Provide the [X, Y] coordinate of the cell's center where the given text is located.  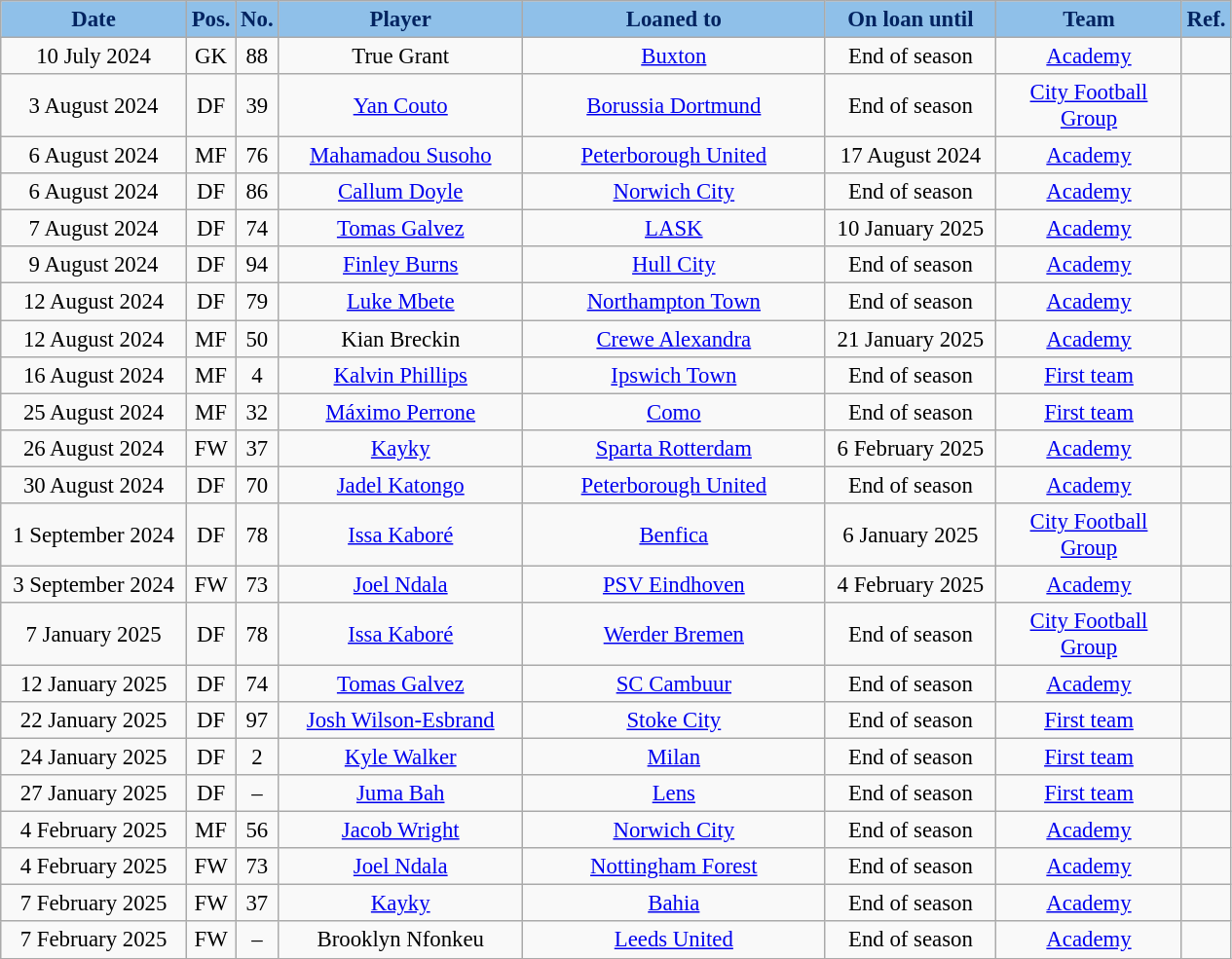
Loaned to [674, 19]
9 August 2024 [93, 266]
97 [257, 720]
GK [210, 56]
Leeds United [674, 941]
27 January 2025 [93, 793]
Como [674, 412]
32 [257, 412]
Kian Breckin [401, 339]
Crewe Alexandra [674, 339]
7 January 2025 [93, 635]
50 [257, 339]
No. [257, 19]
12 January 2025 [93, 683]
Sparta Rotterdam [674, 448]
Finley Burns [401, 266]
70 [257, 485]
Brooklyn Nfonkeu [401, 941]
Ipswich Town [674, 375]
16 August 2024 [93, 375]
Date [93, 19]
SC Cambuur [674, 683]
3 September 2024 [93, 584]
30 August 2024 [93, 485]
4 [257, 375]
Borussia Dortmund [674, 105]
56 [257, 830]
Hull City [674, 266]
Bahia [674, 904]
88 [257, 56]
Mahamadou Susoho [401, 156]
Josh Wilson-Esbrand [401, 720]
25 August 2024 [93, 412]
Ref. [1206, 19]
Yan Couto [401, 105]
Pos. [210, 19]
10 July 2024 [93, 56]
10 January 2025 [911, 229]
79 [257, 302]
17 August 2024 [911, 156]
LASK [674, 229]
Máximo Perrone [401, 412]
Team [1089, 19]
Juma Bah [401, 793]
Kyle Walker [401, 757]
Benfica [674, 535]
Werder Bremen [674, 635]
Player [401, 19]
76 [257, 156]
Kalvin Phillips [401, 375]
Jadel Katongo [401, 485]
Northampton Town [674, 302]
On loan until [911, 19]
6 February 2025 [911, 448]
Milan [674, 757]
24 January 2025 [93, 757]
Buxton [674, 56]
2 [257, 757]
Nottingham Forest [674, 867]
94 [257, 266]
39 [257, 105]
21 January 2025 [911, 339]
PSV Eindhoven [674, 584]
Lens [674, 793]
Callum Doyle [401, 192]
86 [257, 192]
6 January 2025 [911, 535]
1 September 2024 [93, 535]
Luke Mbete [401, 302]
22 January 2025 [93, 720]
Jacob Wright [401, 830]
26 August 2024 [93, 448]
Stoke City [674, 720]
True Grant [401, 56]
3 August 2024 [93, 105]
7 August 2024 [93, 229]
